Search for the cell housing the specified text and yield its [X, Y] center coordinate. 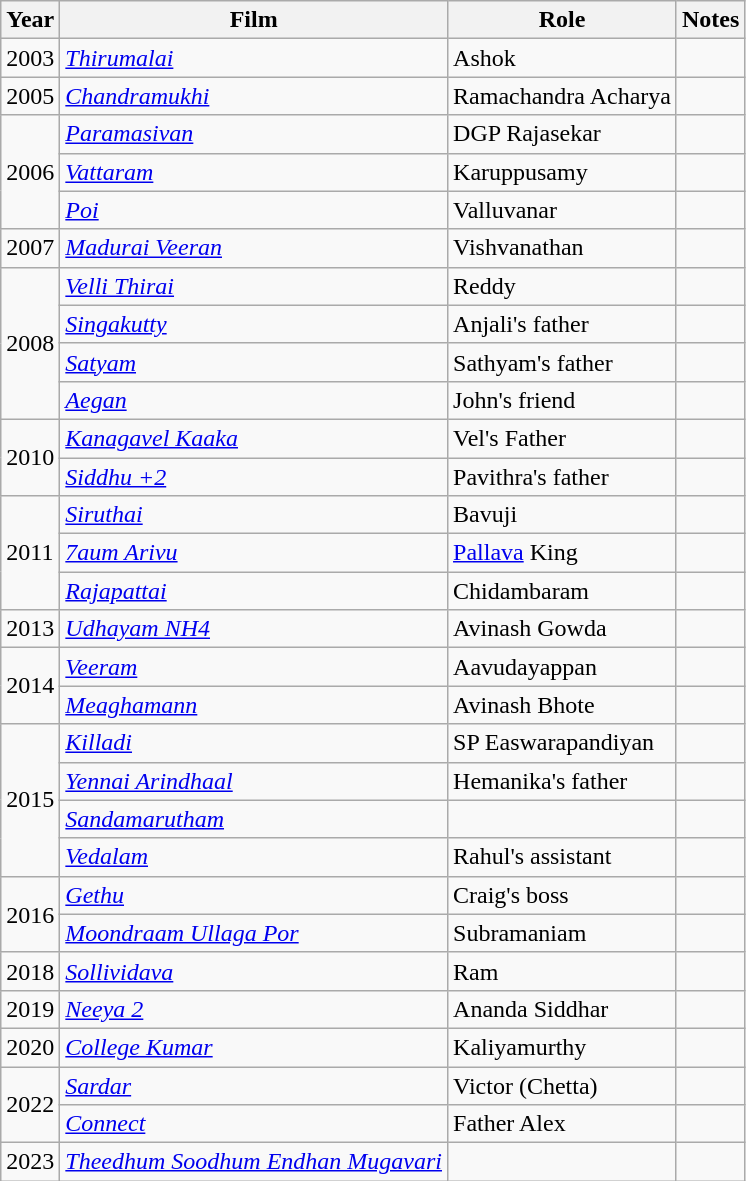
Yennai Arindhaal [254, 781]
Sandamarutham [254, 819]
Film [254, 20]
Reddy [562, 286]
2007 [30, 248]
2013 [30, 629]
Vattaram [254, 172]
Rajapattai [254, 591]
DGP Rajasekar [562, 134]
Bavuji [562, 515]
Aegan [254, 400]
Hemanika's father [562, 781]
Ramachandra Acharya [562, 96]
Avinash Gowda [562, 629]
2003 [30, 58]
2020 [30, 1047]
2010 [30, 457]
Kanagavel Kaaka [254, 438]
Role [562, 20]
Valluvanar [562, 210]
Anjali's father [562, 324]
Chandramukhi [254, 96]
Ashok [562, 58]
2005 [30, 96]
Avinash Bhote [562, 705]
Siruthai [254, 515]
Velli Thirai [254, 286]
John's friend [562, 400]
2006 [30, 172]
Vel's Father [562, 438]
Ram [562, 971]
Notes [710, 20]
2016 [30, 914]
Karuppusamy [562, 172]
Sollividava [254, 971]
Pavithra's father [562, 477]
Aavudayappan [562, 667]
Singakutty [254, 324]
Craig's boss [562, 895]
Vishvanathan [562, 248]
Victor (Chetta) [562, 1085]
Ananda Siddhar [562, 1009]
Paramasivan [254, 134]
Meaghamann [254, 705]
College Kumar [254, 1047]
Chidambaram [562, 591]
Killadi [254, 743]
2023 [30, 1162]
Satyam [254, 362]
Thirumalai [254, 58]
Subramaniam [562, 933]
Poi [254, 210]
Pallava King [562, 553]
2019 [30, 1009]
Veeram [254, 667]
Udhayam NH4 [254, 629]
Kaliyamurthy [562, 1047]
2014 [30, 686]
2015 [30, 800]
2022 [30, 1104]
2018 [30, 971]
Rahul's assistant [562, 857]
Neeya 2 [254, 1009]
Sardar [254, 1085]
Theedhum Soodhum Endhan Mugavari [254, 1162]
Sathyam's father [562, 362]
Madurai Veeran [254, 248]
SP Easwarapandiyan [562, 743]
Connect [254, 1124]
2008 [30, 343]
Vedalam [254, 857]
Father Alex [562, 1124]
7aum Arivu [254, 553]
Siddhu +2 [254, 477]
Year [30, 20]
Gethu [254, 895]
2011 [30, 553]
Moondraam Ullaga Por [254, 933]
